Determine the [X, Y] coordinate at the center of the cell enclosing the given text.  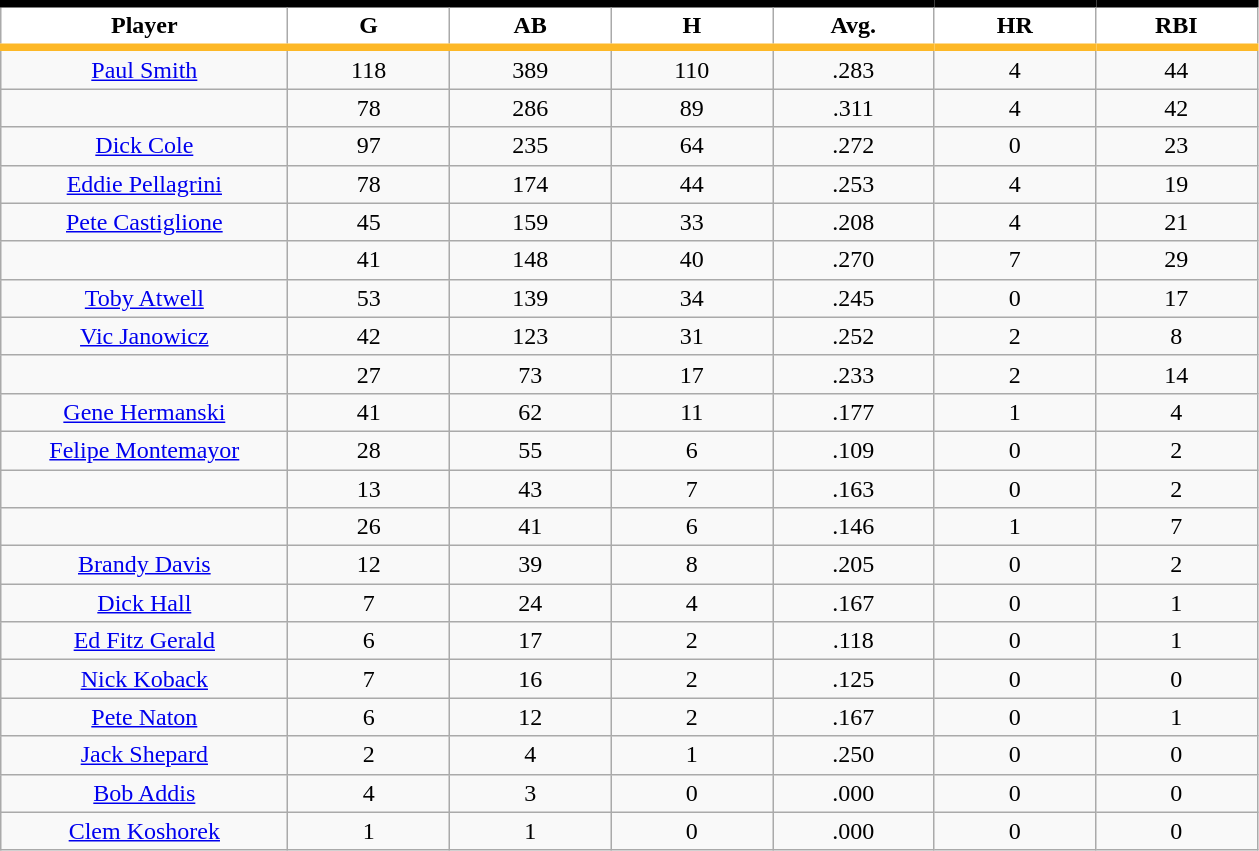
174 [530, 184]
53 [369, 298]
97 [369, 146]
.125 [853, 679]
H [692, 26]
.146 [853, 527]
HR [1015, 26]
.283 [853, 68]
.270 [853, 260]
26 [369, 527]
Eddie Pellagrini [144, 184]
159 [530, 222]
Jack Shepard [144, 755]
Brandy Davis [144, 565]
148 [530, 260]
Paul Smith [144, 68]
RBI [1177, 26]
Clem Koshorek [144, 831]
39 [530, 565]
118 [369, 68]
64 [692, 146]
62 [530, 412]
Dick Hall [144, 603]
.311 [853, 108]
28 [369, 450]
73 [530, 374]
.208 [853, 222]
.205 [853, 565]
Toby Atwell [144, 298]
Vic Janowicz [144, 336]
G [369, 26]
Avg. [853, 26]
.233 [853, 374]
43 [530, 489]
27 [369, 374]
123 [530, 336]
89 [692, 108]
55 [530, 450]
.109 [853, 450]
Dick Cole [144, 146]
14 [1177, 374]
34 [692, 298]
21 [1177, 222]
Pete Naton [144, 717]
3 [530, 793]
.177 [853, 412]
11 [692, 412]
.245 [853, 298]
235 [530, 146]
Nick Koback [144, 679]
23 [1177, 146]
.118 [853, 641]
40 [692, 260]
110 [692, 68]
Gene Hermanski [144, 412]
.250 [853, 755]
45 [369, 222]
29 [1177, 260]
Ed Fitz Gerald [144, 641]
.252 [853, 336]
.253 [853, 184]
13 [369, 489]
16 [530, 679]
31 [692, 336]
Pete Castiglione [144, 222]
24 [530, 603]
Bob Addis [144, 793]
.163 [853, 489]
19 [1177, 184]
286 [530, 108]
.272 [853, 146]
139 [530, 298]
389 [530, 68]
Player [144, 26]
Felipe Montemayor [144, 450]
AB [530, 26]
33 [692, 222]
